Provide the [X, Y] coordinate of the cell's center where the given text is located.  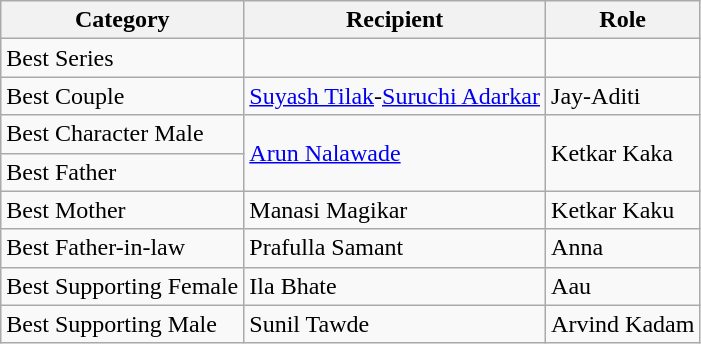
Ketkar Kaka [623, 153]
Arun Nalawade [395, 153]
Arvind Kadam [623, 324]
Ketkar Kaku [623, 210]
Jay-Aditi [623, 96]
Prafulla Samant [395, 248]
Best Supporting Male [122, 324]
Anna [623, 248]
Role [623, 20]
Category [122, 20]
Aau [623, 286]
Best Series [122, 58]
Suyash Tilak-Suruchi Adarkar [395, 96]
Best Mother [122, 210]
Manasi Magikar [395, 210]
Best Character Male [122, 134]
Best Father [122, 172]
Recipient [395, 20]
Best Supporting Female [122, 286]
Best Couple [122, 96]
Best Father-in-law [122, 248]
Ila Bhate [395, 286]
Sunil Tawde [395, 324]
